Search for the cell housing the specified text and yield its [x, y] center coordinate. 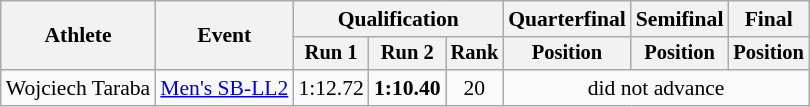
1:10.40 [408, 88]
did not advance [656, 88]
Run 1 [330, 54]
Run 2 [408, 54]
Wojciech Taraba [78, 88]
Athlete [78, 36]
20 [475, 88]
Men's SB-LL2 [224, 88]
Event [224, 36]
1:12.72 [330, 88]
Semifinal [680, 19]
Quarterfinal [567, 19]
Rank [475, 54]
Final [768, 19]
Qualification [398, 19]
